Output the [x, y] coordinate of the center of the cell containing the given text.  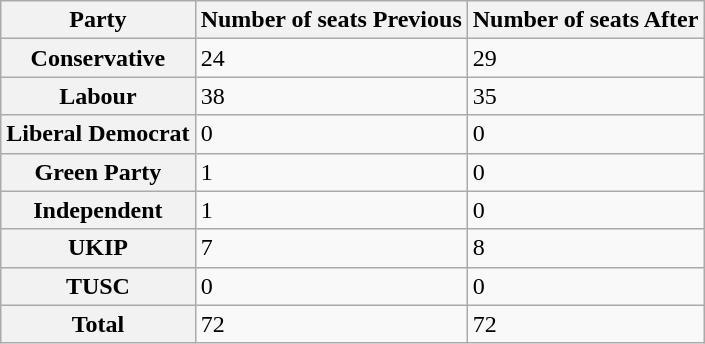
UKIP [98, 248]
Green Party [98, 172]
7 [331, 248]
Number of seats Previous [331, 20]
Liberal Democrat [98, 134]
29 [586, 58]
TUSC [98, 286]
35 [586, 96]
Total [98, 324]
8 [586, 248]
Independent [98, 210]
Labour [98, 96]
Conservative [98, 58]
Party [98, 20]
Number of seats After [586, 20]
38 [331, 96]
24 [331, 58]
